Capture the cell that displays the provided text and extract its (x, y) central coordinate. 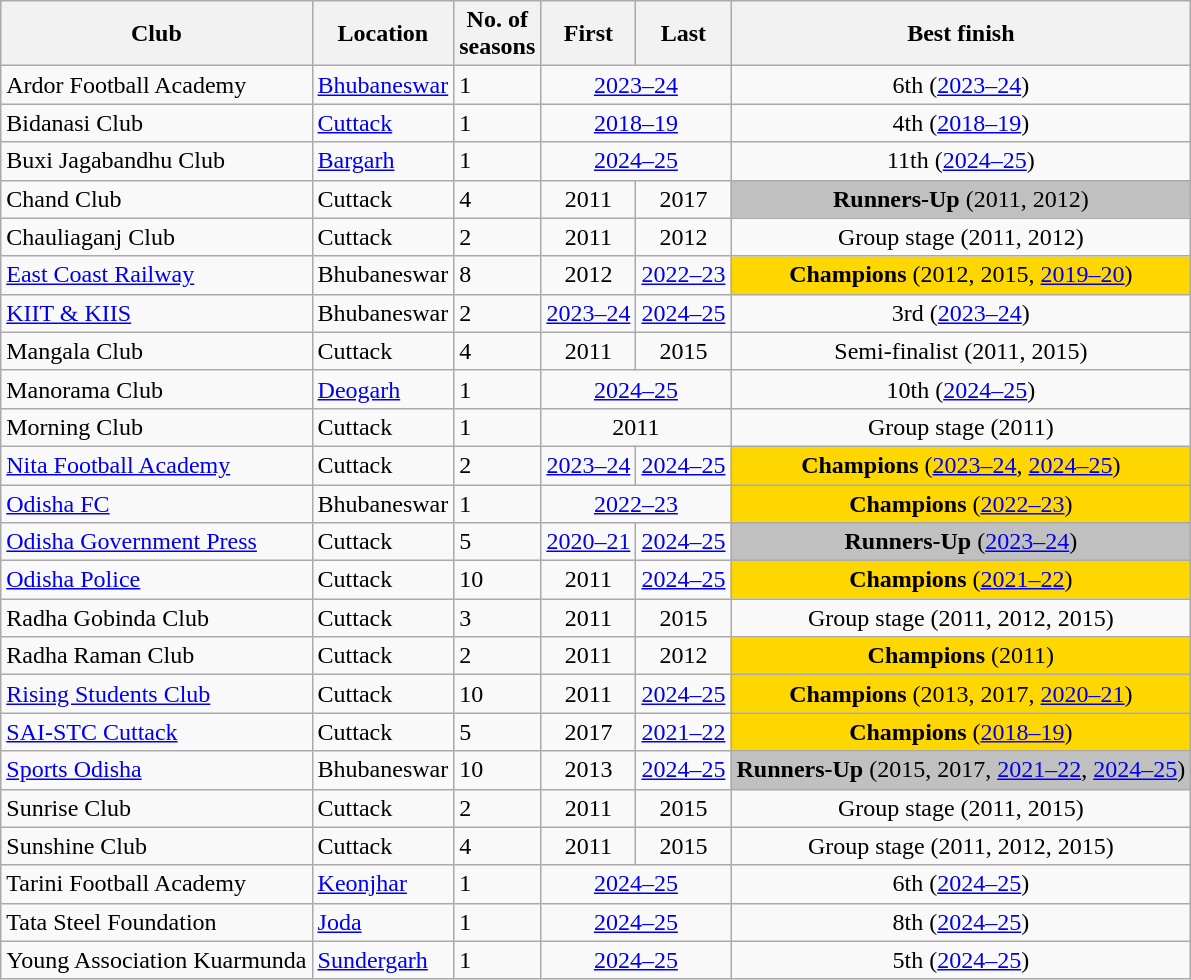
SAI-STC Cuttack (156, 732)
Tarini Football Academy (156, 884)
8 (498, 275)
Bidanasi Club (156, 123)
2018–19 (636, 123)
Deogarh (383, 389)
First (588, 34)
11th (2024–25) (961, 161)
2021–22 (684, 732)
Keonjhar (383, 884)
4th (2018–19) (961, 123)
Sunrise Club (156, 808)
Ardor Football Academy (156, 85)
Odisha FC (156, 503)
Odisha Government Press (156, 542)
Manorama Club (156, 389)
Runners-Up (2023–24) (961, 542)
Young Association Kuarmunda (156, 960)
Semi-finalist (2011, 2015) (961, 351)
3 (498, 618)
KIIT & KIIS (156, 313)
Radha Gobinda Club (156, 618)
8th (2024–25) (961, 922)
Champions (2023–24, 2024–25) (961, 465)
10th (2024–25) (961, 389)
Club (156, 34)
6th (2024–25) (961, 884)
Group stage (2011, 2012) (961, 237)
Tata Steel Foundation (156, 922)
Best finish (961, 34)
Champions (2022–23) (961, 503)
Chand Club (156, 199)
Radha Raman Club (156, 656)
Location (383, 34)
Champions (2018–19) (961, 732)
Sunshine Club (156, 846)
2013 (588, 770)
6th (2023–24) (961, 85)
5th (2024–25) (961, 960)
Last (684, 34)
Chauliaganj Club (156, 237)
Nita Football Academy (156, 465)
Runners-Up (2011, 2012) (961, 199)
No. ofseasons (498, 34)
Champions (2021–22) (961, 580)
Bargarh (383, 161)
Buxi Jagabandhu Club (156, 161)
Group stage (2011) (961, 427)
Odisha Police (156, 580)
Joda (383, 922)
Sundergarh (383, 960)
Rising Students Club (156, 694)
Champions (2012, 2015, 2019–20) (961, 275)
Morning Club (156, 427)
East Coast Railway (156, 275)
Group stage (2011, 2015) (961, 808)
2020–21 (588, 542)
Champions (2011) (961, 656)
Champions (2013, 2017, 2020–21) (961, 694)
Mangala Club (156, 351)
Runners-Up (2015, 2017, 2021–22, 2024–25) (961, 770)
3rd (2023–24) (961, 313)
Sports Odisha (156, 770)
